Identify which cell holds the provided text, then report its [X, Y] central coordinate. 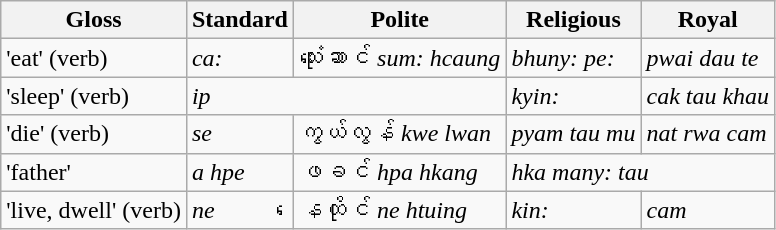
kyin: [574, 96]
kin: [574, 210]
pwai dau te [708, 58]
bhuny: pe: [574, 58]
cam [708, 210]
Standard [240, 20]
ကွယ်လွန် kwe lwan [400, 134]
'die' (verb) [94, 134]
Religious [574, 20]
cak tau khau [708, 96]
a hpe [240, 172]
Gloss [94, 20]
pyam tau mu [574, 134]
'father' [94, 172]
ip [346, 96]
Polite [400, 20]
ne [240, 210]
Royal [708, 20]
se [240, 134]
hka many: tau [640, 172]
နေထိုင် ne htuing [400, 210]
'eat' (verb) [94, 58]
'sleep' (verb) [94, 96]
ဖခင် hpa hkang [400, 172]
သုံးဆောင် sum: hcaung [400, 58]
nat rwa cam [708, 134]
'live, dwell' (verb) [94, 210]
ca: [240, 58]
